Return the [x, y] coordinate for the center point of the cell that contains the specified text.  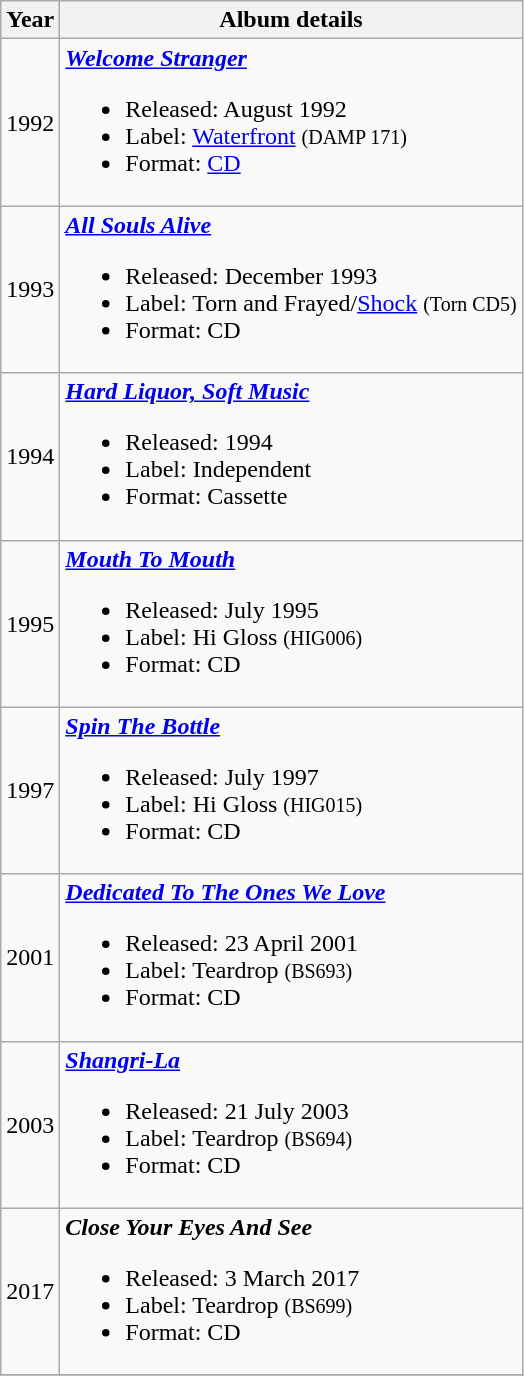
1993 [30, 290]
Spin The BottleReleased: July 1997Label: Hi Gloss (HIG015)Format: CD [291, 790]
2003 [30, 1124]
Mouth To MouthReleased: July 1995Label: Hi Gloss (HIG006)Format: CD [291, 624]
Year [30, 20]
Welcome StrangerReleased: August 1992Label: Waterfront (DAMP 171)Format: CD [291, 122]
Album details [291, 20]
Hard Liquor, Soft MusicReleased: 1994Label: IndependentFormat: Cassette [291, 456]
Dedicated To The Ones We LoveReleased: 23 April 2001Label: Teardrop (BS693)Format: CD [291, 958]
Close Your Eyes And SeeReleased: 3 March 2017Label: Teardrop (BS699)Format: CD [291, 1292]
1995 [30, 624]
All Souls AliveReleased: December 1993Label: Torn and Frayed/Shock (Torn CD5)Format: CD [291, 290]
1992 [30, 122]
1994 [30, 456]
2001 [30, 958]
Shangri-LaReleased: 21 July 2003Label: Teardrop (BS694)Format: CD [291, 1124]
1997 [30, 790]
2017 [30, 1292]
